Locate the cell with the specified text and output its [x, y] center coordinate. 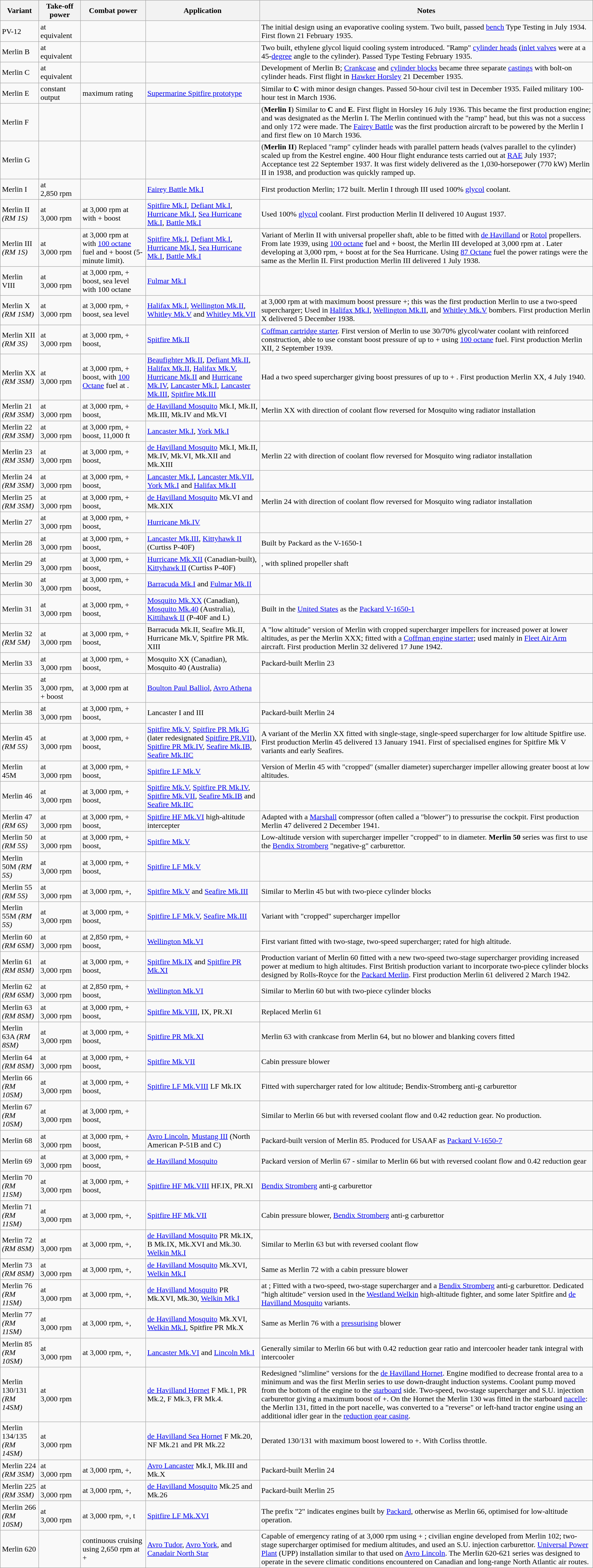
Merlin VIII [20, 281]
Merlin XII (RM 3S) [20, 339]
Merlin 620 [20, 1549]
Fairey Battle Mk.I [202, 189]
at 3,000 rpm at with + boost [113, 214]
Supermarine Spitfire prototype [202, 93]
Spitfire Mk.V, Spitfire PR Mk.IV, Spitfire Mk.VII, Seafire Mk.IB and Seafire Mk.IIC [202, 796]
Similar to C with minor design changes. Passed 50-hour civil test in December 1935. Failed military 100-hour test in March 1936. [426, 93]
Barracuda Mk.II, Seafire Mk.II, Hurricane Mk.V, Spitfire PR Mk. XIII [202, 638]
Spitfire HF Mk.VII [202, 1215]
Merlin 66 (RM 10SM) [20, 1086]
Similar to Merlin 63 but with reversed coolant flow [426, 1244]
Spitfire Mk.VII [202, 1061]
Merlin 21 (RM 3SM) [20, 411]
Merlin 24 (RM 3SM) [20, 481]
Similar to Merlin 45 but with two-piece cylinder blocks [426, 891]
Merlin 67 (RM 10SM) [20, 1115]
Merlin 55M (RM 5S) [20, 916]
continuous cruising using 2,650 rpm at + [113, 1549]
Merlin 25 (RM 3SM) [20, 501]
Lancaster Mk.I, Lancaster Mk.VII, York Mk.I and Halifax Mk.II [202, 481]
Avro Tudor, Avro York, and Canadair North Star [202, 1549]
Merlin 45 (RM 5S) [20, 742]
Built by Packard as the V-1650-1 [426, 543]
The prefix "2" indicates engines built by Packard, otherwise as Merlin 66, optimised for low-altitude operation. [426, 1515]
Merlin 22 (RM 3SM) [20, 431]
Spitfire Mk.VIII, IX, PR.XI [202, 1012]
Spitfire HF Mk.VI high-altitude intercepter [202, 821]
Packard-built version of Merlin 85. Produced for USAAF as Packard V-1650-7 [426, 1140]
Merlin 27 [20, 522]
Spitfire Mk.V, Spitfire PR Mk.IG (later redesignated Spitfire PR.VII), Spitfire PR Mk.IV, Seafire Mk.IB, Seafire Mk.IIC [202, 742]
Beaufighter Mk.II, Defiant Mk.II, Halifax Mk.II, Halifax Mk.V, Hurricane Mk.II and Hurricane Mk.IV, Lancaster Mk.I, Lancaster Mk.III, Spitfire Mk.III [202, 377]
Barracuda Mk.I and Fulmar Mk.II [202, 584]
Merlin 46 [20, 796]
de Havilland Mosquito Mk.VI and Mk.XIX [202, 501]
Same as Merlin 72 with a cabin pressure blower [426, 1269]
Notes [426, 11]
Merlin XX with direction of coolant flow reversed for Mosquito wing radiator installation [426, 411]
Adapted with a Marshall compressor (often called a "blower") to pressurise the cockpit. First production Merlin 47 delivered 2 December 1941. [426, 821]
Merlin B [20, 52]
Merlin 134/135 (RM 14SM) [20, 1441]
Mosquito XX (Canadian), Mosquito 40 (Australia) [202, 663]
The initial design using an evaporative cooling system. Two built, passed bench Type Testing in July 1934. First flown 21 February 1935. [426, 31]
at 2,850 rpm [60, 189]
First production Merlin; 172 built. Merlin I through III used 100% glycol coolant. [426, 189]
Merlin 130/131 (RM 14SM) [20, 1395]
Merlin 64 (RM 8SM) [20, 1061]
Merlin 31 [20, 609]
Application [202, 11]
Lancaster Mk.VI and Lincoln Mk.I [202, 1352]
Packard-built Merlin 23 [426, 663]
Replaced Merlin 61 [426, 1012]
de Havilland Mosquito Mk.25 and Mk.26 [202, 1490]
Avro Lancaster Mk.I, Mk.III and Mk.X [202, 1470]
Merlin 63 (RM 8SM) [20, 1012]
Merlin 23 (RM 3SM) [20, 456]
Merlin 63A (RM 8SM) [20, 1036]
at 3,000 rpm, + boost, sea level [113, 310]
Merlin X (RM 1SM) [20, 310]
Spitfire LF Mk.XVI [202, 1515]
Derated 130/131 with maximum boost lowered to +. With Corliss throttle. [426, 1441]
at 3,000 rpm, + boost, sea level with 100 octane [113, 281]
First variant fitted with two-stage, two-speed supercharger; rated for high altitude. [426, 941]
Merlin 50 (RM 5S) [20, 842]
de Havilland Mosquito [202, 1161]
Merlin 55 (RM 5S) [20, 891]
maximum rating [113, 93]
Merlin 224 (RM 3SM) [20, 1470]
de Havilland Mosquito Mk.I, Mk.II, Mk.III, Mk.IV and Mk.VI [202, 411]
Version of Merlin 45 with "cropped" (smaller diameter) supercharger impeller allowing greater boost at low altitudes. [426, 771]
Merlin 68 [20, 1140]
Halifax Mk.I, Wellington Mk.II, Whitley Mk.V and Whitley Mk.VII [202, 310]
de Havilland Hornet F Mk.1, PR Mk.2, F Mk.3, FR Mk.4. [202, 1395]
Merlin 72 (RM 8SM) [20, 1244]
de Havilland Sea Hornet F Mk.20, NF Mk.21 and PR Mk.22 [202, 1441]
Merlin I [20, 189]
Merlin F [20, 122]
Merlin E [20, 93]
Lancaster I and III [202, 713]
Spitfire Mk.II [202, 339]
Merlin 32 (RM 5M) [20, 638]
Merlin 22 with direction of coolant flow reversed for Mosquito wing radiator installation [426, 456]
Spitfire HF Mk.VIII HF.IX, PR.XI [202, 1186]
Hurricane Mk.IV [202, 522]
constant output [60, 93]
de Havilland Mosquito PR Mk.XVI, Mk.30, Welkin Mk.I [202, 1294]
Similar to Merlin 60 but with two-piece cylinder blocks [426, 991]
de Havilland Mosquito Mk.XVI, Welkin Mk.I [202, 1269]
Combat power [113, 11]
Merlin XX (RM 3SM) [20, 377]
Packard version of Merlin 67 - similar to Merlin 66 but with reversed coolant flow and 0.42 reduction gear [426, 1161]
Merlin 76 (RM 11SM) [20, 1294]
Variant with "cropped" supercharger impellor [426, 916]
Merlin C [20, 72]
Cabin pressure blower, Bendix Stromberg anti-g carburettor [426, 1215]
Merlin 47 (RM 6S) [20, 821]
at 3,000 rpm, + boost [60, 688]
Merlin 35 [20, 688]
Lancaster Mk.I, York Mk.I [202, 431]
PV-12 [20, 31]
Generally similar to Merlin 66 but with 0.42 reduction gear ratio and intercooler header tank integral with intercooler [426, 1352]
Merlin 225 (RM 3SM) [20, 1490]
at 3,000 rpm, +, t [113, 1515]
Spitfire Mk.IX and Spitfire PR Mk.XI [202, 966]
de Havilland Mosquito Mk.XVI, Welkin Mk.I, Spitfire PR Mk.X [202, 1323]
Spitfire PR Mk.XI [202, 1036]
, with splined propeller shaft [426, 564]
Packard-built Merlin 25 [426, 1490]
Merlin 45M [20, 771]
Mosquito Mk.XX (Canadian), Mosquito Mk.40 (Australia), Kittihawk II (P-40F and L) [202, 609]
Boulton Paul Balliol, Avro Athena [202, 688]
Merlin 29 [20, 564]
Merlin II (RM 1S) [20, 214]
Merlin 28 [20, 543]
Spitfire Mk.V and Seafire Mk.III [202, 891]
Same as Merlin 76 with a pressurising blower [426, 1323]
Merlin 266 (RM 10SM) [20, 1515]
Merlin 38 [20, 713]
at 3,000 rpm, + boost, with 100 Octane fuel at . [113, 377]
Had a two speed supercharger giving boost pressures of up to + . First production Merlin XX, 4 July 1940. [426, 377]
Bendix Stromberg anti-g carburettor [426, 1186]
at 3,000 rpm at with 100 octane fuel and + boost (5-minute limit). [113, 247]
Merlin 62 (RM 6SM) [20, 991]
Merlin 85 (RM 10SM) [20, 1352]
Merlin 73 (RM 8SM) [20, 1269]
Similar to Merlin 66 but with reversed coolant flow and 0.42 reduction gear. No production. [426, 1115]
Variant [20, 11]
Merlin 69 [20, 1161]
de Havilland Mosquito PR Mk.IX, B Mk.IX, Mk.XVI and Mk.30. Welkin Mk.I [202, 1244]
Fulmar Mk.I [202, 281]
Built in the United States as the Packard V-1650-1 [426, 609]
Merlin III (RM 1S) [20, 247]
Merlin 30 [20, 584]
Used 100% glycol coolant. First production Merlin II delivered 10 August 1937. [426, 214]
Merlin 77 (RM 11SM) [20, 1323]
Cabin pressure blower [426, 1061]
Merlin 60 (RM 6SM) [20, 941]
at 3,000 rpm at [113, 688]
Spitfire LF Mk.V, Seafire Mk.III [202, 916]
Merlin 71 (RM 11SM) [20, 1215]
Merlin G [20, 160]
Merlin 70 (RM 11SM) [20, 1186]
Merlin 33 [20, 663]
at 3,000 rpm, + boost, 11,000 ft [113, 431]
Spitfire LF Mk.VIII LF Mk.IX [202, 1086]
de Havilland Mosquito Mk.I, Mk.II, Mk.IV, Mk.VI, Mk.XII and Mk.XIII [202, 456]
Avro Lincoln, Mustang III (North American P-51B and C) [202, 1140]
Take-off power [60, 11]
Fitted with supercharger rated for low altitude; Bendix-Stromberg anti-g carburettor [426, 1086]
Merlin 61 (RM 8SM) [20, 966]
Merlin 24 with direction of coolant flow reversed for Mosquito wing radiator installation [426, 501]
Spitfire Mk.V [202, 842]
Merlin 50M (RM 5S) [20, 867]
Merlin 63 with crankcase from Merlin 64, but no blower and blanking covers fitted [426, 1036]
Hurricane Mk.XII (Canadian-built), Kittyhawk II (Curtiss P-40F) [202, 564]
Lancaster Mk.III, Kittyhawk II (Curtiss P-40F) [202, 543]
